For the text-containing cell, return its midpoint in (x, y) coordinate format. 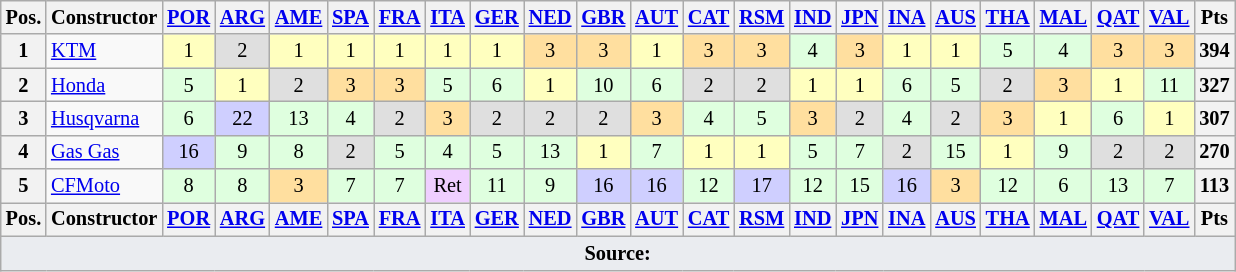
Husqvarna (104, 118)
10 (603, 85)
Gas Gas (104, 152)
CFMoto (104, 186)
270 (1214, 152)
22 (242, 118)
KTM (104, 51)
17 (762, 186)
Source: (618, 253)
327 (1214, 85)
307 (1214, 118)
Ret (447, 186)
113 (1214, 186)
394 (1214, 51)
Honda (104, 85)
